Return the [x, y] coordinate for the center point of the cell that contains the specified text.  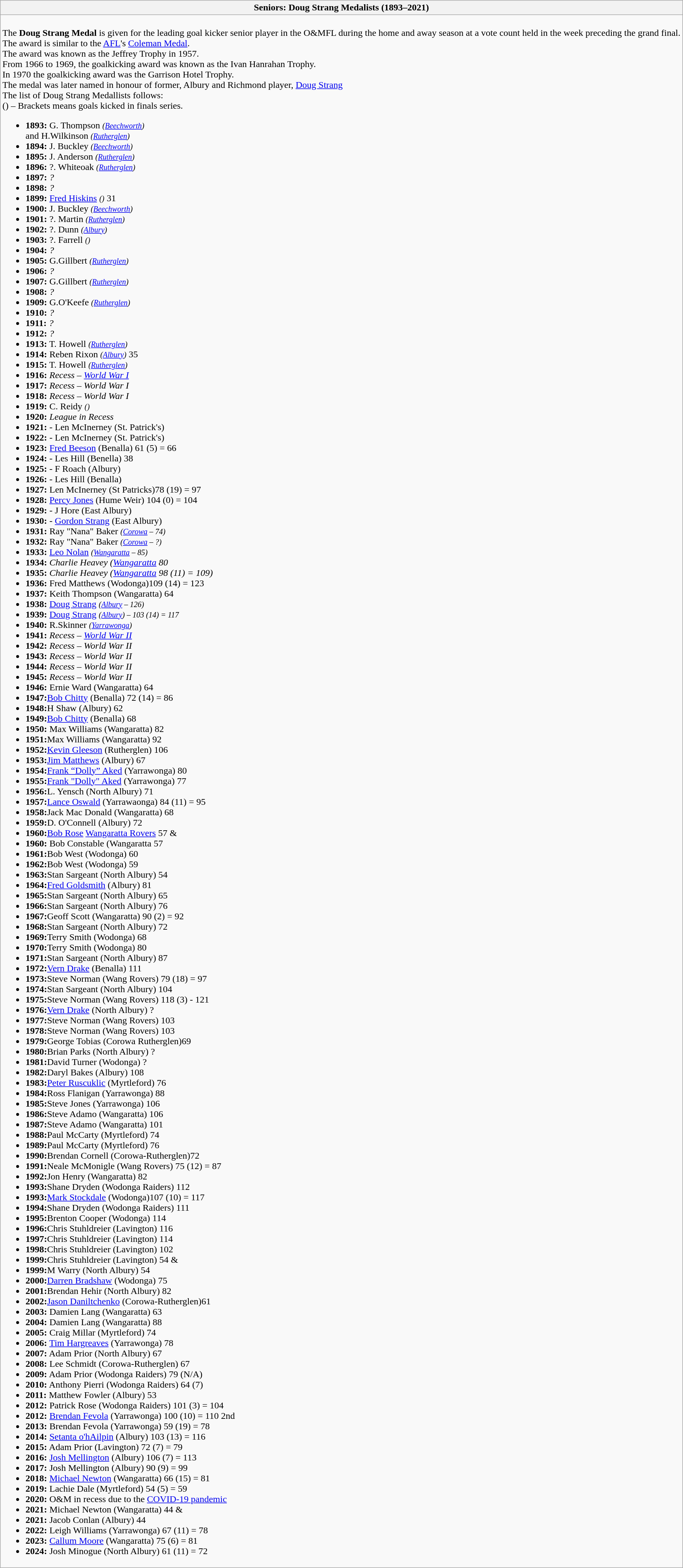
Seniors: Doug Strang Medalists (1893–2021) [341, 8]
